From the cell containing the given text, extract its center point as [x, y] coordinate. 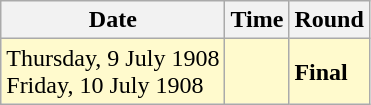
Thursday, 9 July 1908 Friday, 10 July 1908 [113, 72]
Round [329, 20]
Date [113, 20]
Time [257, 20]
Final [329, 72]
